Return the (x, y) coordinate for the center point of the cell that contains the specified text.  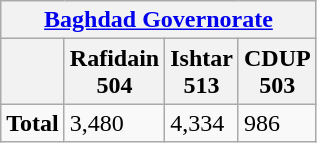
CDUP503 (277, 72)
3,480 (114, 123)
Rafidain504 (114, 72)
Baghdad Governorate (158, 20)
986 (277, 123)
Total (33, 123)
4,334 (202, 123)
Ishtar513 (202, 72)
